Locate the cell with the specified text and output its (x, y) center coordinate. 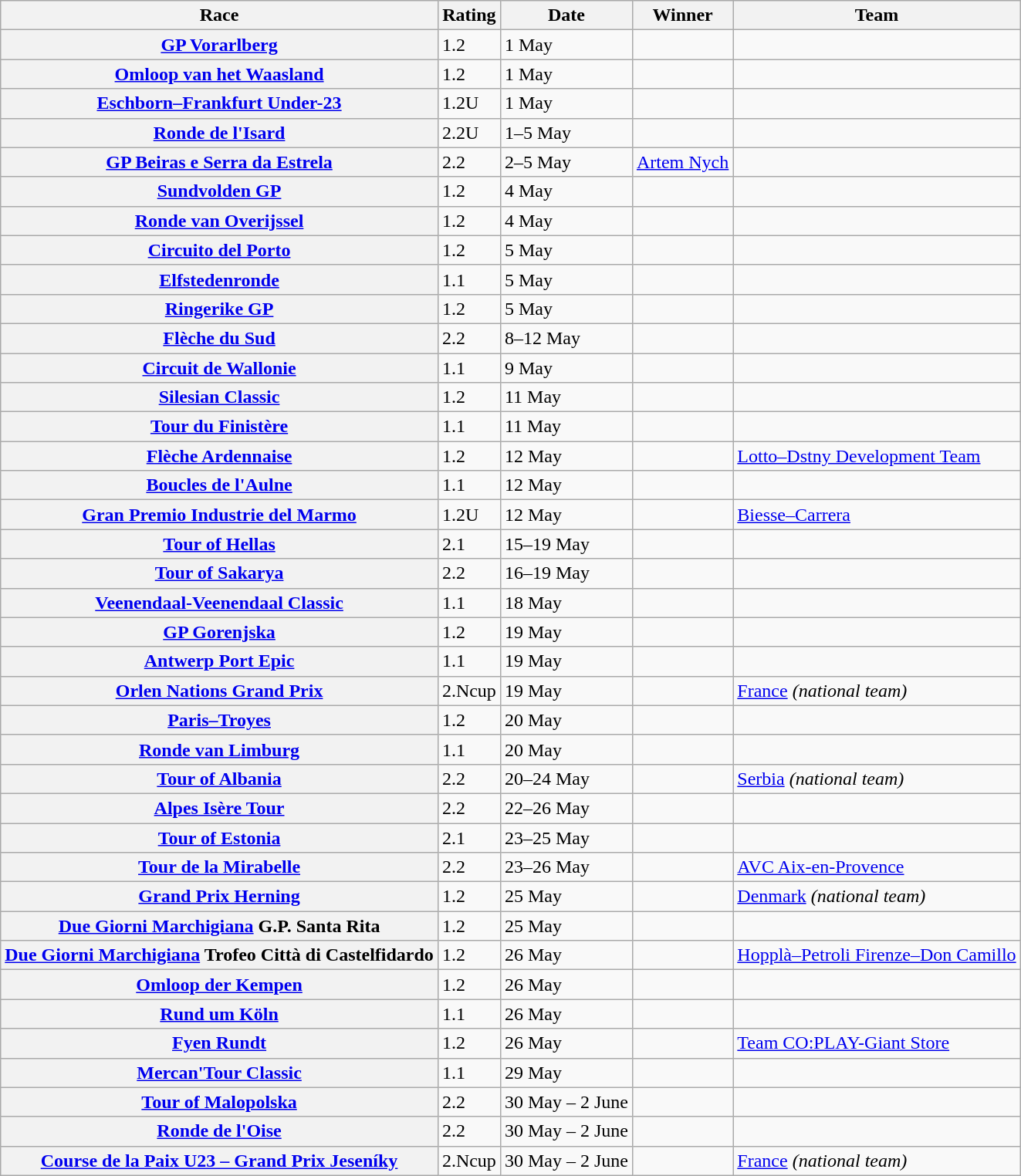
20–24 May (566, 779)
Flèche Ardennaise (219, 456)
15–19 May (566, 544)
Veenendaal-Veenendaal Classic (219, 603)
Boucles de l'Aulne (219, 485)
Lotto–Dstny Development Team (877, 456)
Due Giorni Marchigiana Trofeo Città di Castelfidardo (219, 955)
Tour of Hellas (219, 544)
Date (566, 15)
22–26 May (566, 808)
Elfstedenronde (219, 279)
Gran Premio Industrie del Marmo (219, 515)
Tour du Finistère (219, 427)
Team CO:PLAY-Giant Store (877, 1043)
Fyen Rundt (219, 1043)
Ronde de l'Oise (219, 1131)
Rating (469, 15)
Hopplà–Petroli Firenze–Don Camillo (877, 955)
Denmark (national team) (877, 897)
Grand Prix Herning (219, 897)
Ringerike GP (219, 309)
29 May (566, 1073)
Serbia (national team) (877, 779)
GP Vorarlberg (219, 45)
Eschborn–Frankfurt Under-23 (219, 103)
8–12 May (566, 338)
Artem Nych (682, 162)
AVC Aix-en-Provence (877, 867)
18 May (566, 603)
23–25 May (566, 837)
Silesian Classic (219, 397)
2–5 May (566, 162)
GP Beiras e Serra da Estrela (219, 162)
Sundvolden GP (219, 191)
Course de la Paix U23 – Grand Prix Jeseníky (219, 1161)
Tour of Malopolska (219, 1102)
23–26 May (566, 867)
Ronde van Overijssel (219, 221)
Tour of Sakarya (219, 573)
Omloop van het Waasland (219, 74)
Circuito del Porto (219, 250)
2.2U (469, 133)
Antwerp Port Epic (219, 661)
Biesse–Carrera (877, 515)
Tour of Albania (219, 779)
Ronde van Limburg (219, 749)
Paris–Troyes (219, 720)
16–19 May (566, 573)
Due Giorni Marchigiana G.P. Santa Rita (219, 926)
1–5 May (566, 133)
Tour de la Mirabelle (219, 867)
Race (219, 15)
Tour of Estonia (219, 837)
Team (877, 15)
9 May (566, 368)
Alpes Isère Tour (219, 808)
Orlen Nations Grand Prix (219, 691)
Winner (682, 15)
Circuit de Wallonie (219, 368)
Ronde de l'Isard (219, 133)
Flèche du Sud (219, 338)
Mercan'Tour Classic (219, 1073)
Omloop der Kempen (219, 985)
Rund um Köln (219, 1014)
GP Gorenjska (219, 632)
